Scan for the cell matching the given text and deliver its [X, Y] coordinate at center. 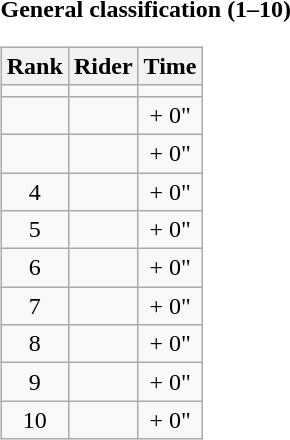
4 [34, 191]
7 [34, 306]
8 [34, 344]
10 [34, 420]
6 [34, 268]
Time [170, 66]
Rank [34, 66]
5 [34, 230]
Rider [103, 66]
9 [34, 382]
